Locate the cell with the specified text and output its (X, Y) center coordinate. 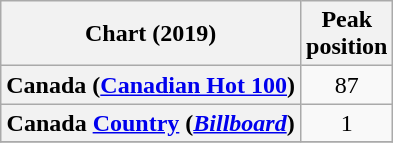
Canada (Canadian Hot 100) (151, 85)
1 (347, 123)
Peak position (347, 34)
Canada Country (Billboard) (151, 123)
87 (347, 85)
Chart (2019) (151, 34)
